Output the [X, Y] coordinate of the center of the cell containing the given text.  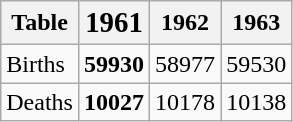
Table [40, 23]
59530 [256, 64]
1961 [114, 23]
Births [40, 64]
1962 [186, 23]
10027 [114, 102]
10138 [256, 102]
Deaths [40, 102]
1963 [256, 23]
58977 [186, 64]
10178 [186, 102]
59930 [114, 64]
